Search for the cell housing the specified text and yield its (x, y) center coordinate. 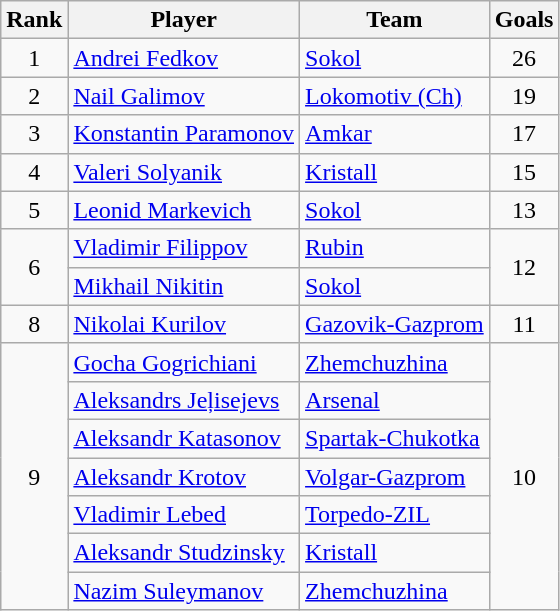
13 (524, 210)
Nail Galimov (184, 96)
17 (524, 134)
2 (34, 96)
6 (34, 267)
5 (34, 210)
Player (184, 20)
Leonid Markevich (184, 210)
Goals (524, 20)
Team (395, 20)
Nikolai Kurilov (184, 324)
Aleksandrs Jeļisejevs (184, 400)
Mikhail Nikitin (184, 286)
Vladimir Filippov (184, 248)
19 (524, 96)
Rubin (395, 248)
Valeri Solyanik (184, 172)
Gocha Gogrichiani (184, 362)
Torpedo-ZIL (395, 515)
Aleksandr Studzinsky (184, 553)
Aleksandr Katasonov (184, 438)
26 (524, 58)
12 (524, 267)
4 (34, 172)
Gazovik-Gazprom (395, 324)
1 (34, 58)
3 (34, 134)
Rank (34, 20)
Arsenal (395, 400)
9 (34, 476)
Amkar (395, 134)
Lokomotiv (Ch) (395, 96)
10 (524, 476)
Volgar-Gazprom (395, 477)
15 (524, 172)
11 (524, 324)
Aleksandr Krotov (184, 477)
Nazim Suleymanov (184, 591)
Konstantin Paramonov (184, 134)
Spartak-Chukotka (395, 438)
Vladimir Lebed (184, 515)
8 (34, 324)
Andrei Fedkov (184, 58)
